Search for the cell housing the specified text and yield its (x, y) center coordinate. 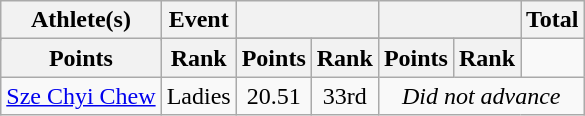
Total (553, 20)
Did not advance (481, 96)
Sze Chyi Chew (81, 96)
Athlete(s) (81, 20)
Ladies (198, 96)
33rd (344, 96)
Event (198, 20)
20.51 (274, 96)
